Search for the cell housing the specified text and yield its (X, Y) center coordinate. 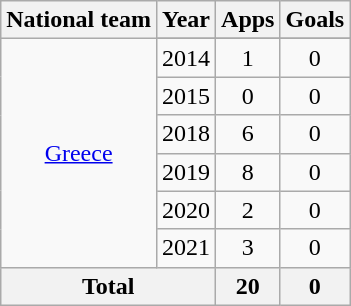
2 (248, 210)
1 (248, 58)
8 (248, 172)
2014 (186, 58)
Greece (79, 153)
2020 (186, 210)
Year (186, 20)
3 (248, 248)
Apps (248, 20)
National team (79, 20)
2018 (186, 134)
2015 (186, 96)
Total (108, 286)
20 (248, 286)
Goals (315, 20)
2021 (186, 248)
6 (248, 134)
2019 (186, 172)
